Output the [x, y] coordinate of the center of the cell containing the given text.  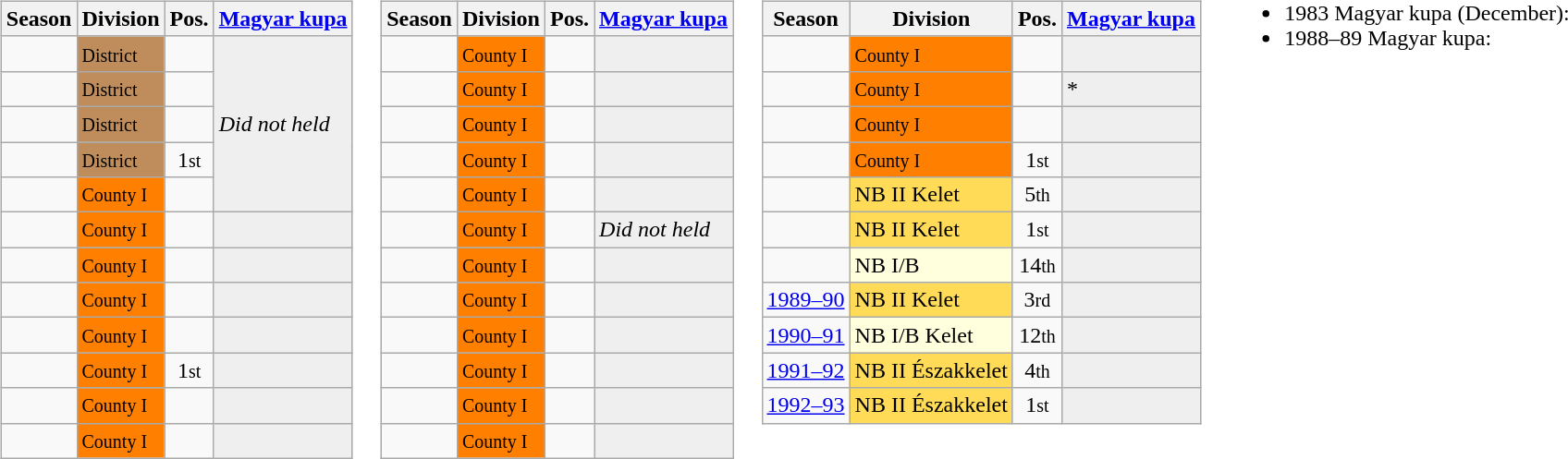
3rd [1037, 300]
4th [1037, 370]
* [1131, 89]
1990–91 [806, 335]
1991–92 [806, 370]
14th [1037, 265]
NB I/B [931, 265]
12th [1037, 335]
NB I/B Kelet [931, 335]
1992–93 [806, 405]
5th [1037, 195]
1989–90 [806, 300]
